Identify which cell holds the provided text, then report its [x, y] central coordinate. 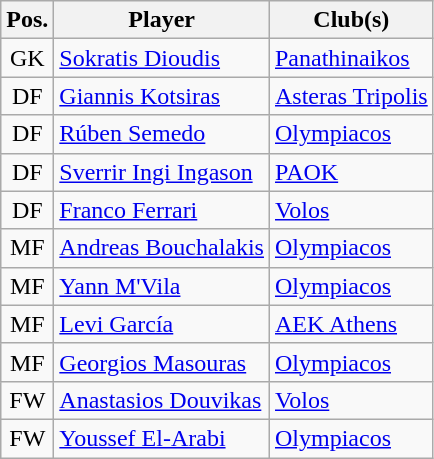
Sokratis Dioudis [162, 58]
Asteras Tripolis [351, 96]
Rúben Semedo [162, 134]
Georgios Masouras [162, 362]
Giannis Kotsiras [162, 96]
PAOK [351, 172]
Anastasios Douvikas [162, 400]
Pos. [28, 20]
Yann M'Vila [162, 286]
AEK Athens [351, 324]
Player [162, 20]
Andreas Bouchalakis [162, 248]
Franco Ferrari [162, 210]
Panathinaikos [351, 58]
GK [28, 58]
Youssef El-Arabi [162, 438]
Levi García [162, 324]
Club(s) [351, 20]
Sverrir Ingi Ingason [162, 172]
